Return the [x, y] coordinate for the center point of the cell that contains the specified text.  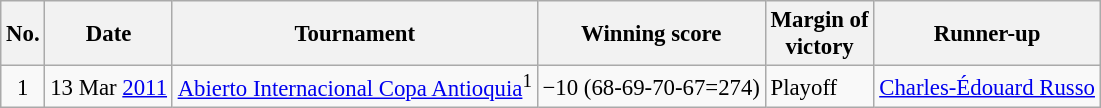
Charles-Édouard Russo [987, 87]
No. [23, 34]
Date [108, 34]
Abierto Internacional Copa Antioquia1 [354, 87]
Margin ofvictory [820, 34]
Winning score [651, 34]
−10 (68-69-70-67=274) [651, 87]
Runner-up [987, 34]
1 [23, 87]
Tournament [354, 34]
Playoff [820, 87]
13 Mar 2011 [108, 87]
